Return [X, Y] of the center of cell containing provided text 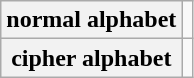
normal alphabet [92, 20]
cipher alphabet [92, 58]
